Return the (x, y) coordinate for the center point of the cell that contains the specified text.  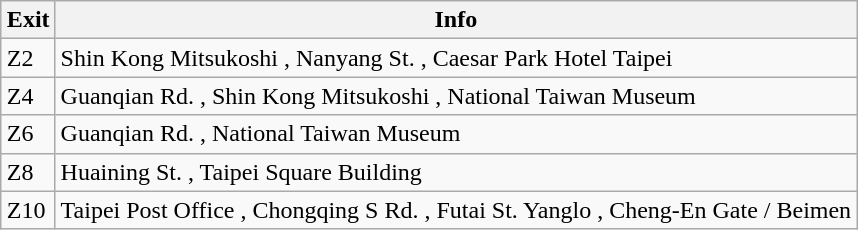
Z4 (28, 96)
Exit (28, 20)
Taipei Post Office , Chongqing S Rd. , Futai St. Yanglo , Cheng-En Gate / Beimen (456, 210)
Info (456, 20)
Z10 (28, 210)
Guanqian Rd. , Shin Kong Mitsukoshi , National Taiwan Museum (456, 96)
Z8 (28, 172)
Z2 (28, 58)
Guanqian Rd. , National Taiwan Museum (456, 134)
Shin Kong Mitsukoshi , Nanyang St. , Caesar Park Hotel Taipei (456, 58)
Huaining St. , Taipei Square Building (456, 172)
Z6 (28, 134)
